Output the [x, y] coordinate of the center of the cell containing the given text.  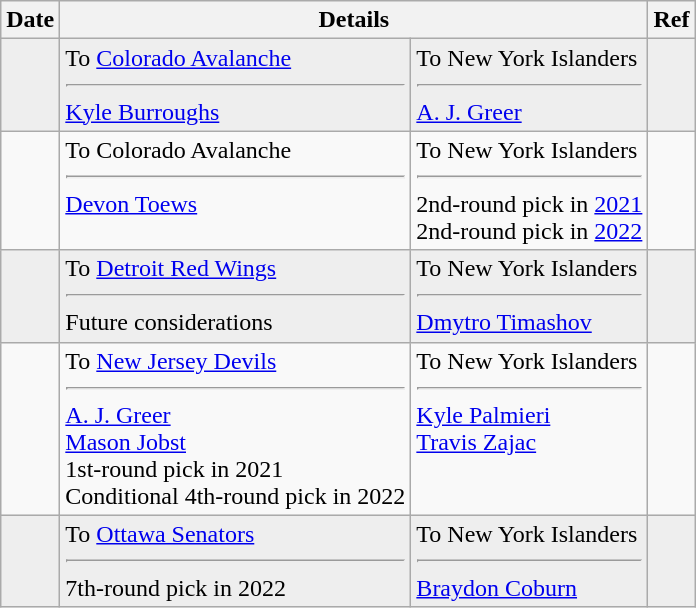
To New Jersey DevilsA. J. GreerMason Jobst1st-round pick in 2021Conditional 4th-round pick in 2022 [236, 428]
To Colorado AvalancheKyle Burroughs [236, 85]
To New York IslandersBraydon Coburn [530, 561]
To New York IslandersKyle PalmieriTravis Zajac [530, 428]
To New York IslandersDmytro Timashov [530, 296]
To Detroit Red WingsFuture considerations [236, 296]
To New York Islanders2nd-round pick in 20212nd-round pick in 2022 [530, 190]
To Ottawa Senators7th-round pick in 2022 [236, 561]
To New York IslandersA. J. Greer [530, 85]
To Colorado AvalancheDevon Toews [236, 190]
Date [30, 20]
Ref [672, 20]
Details [354, 20]
